Return (X, Y) of the center of cell containing provided text 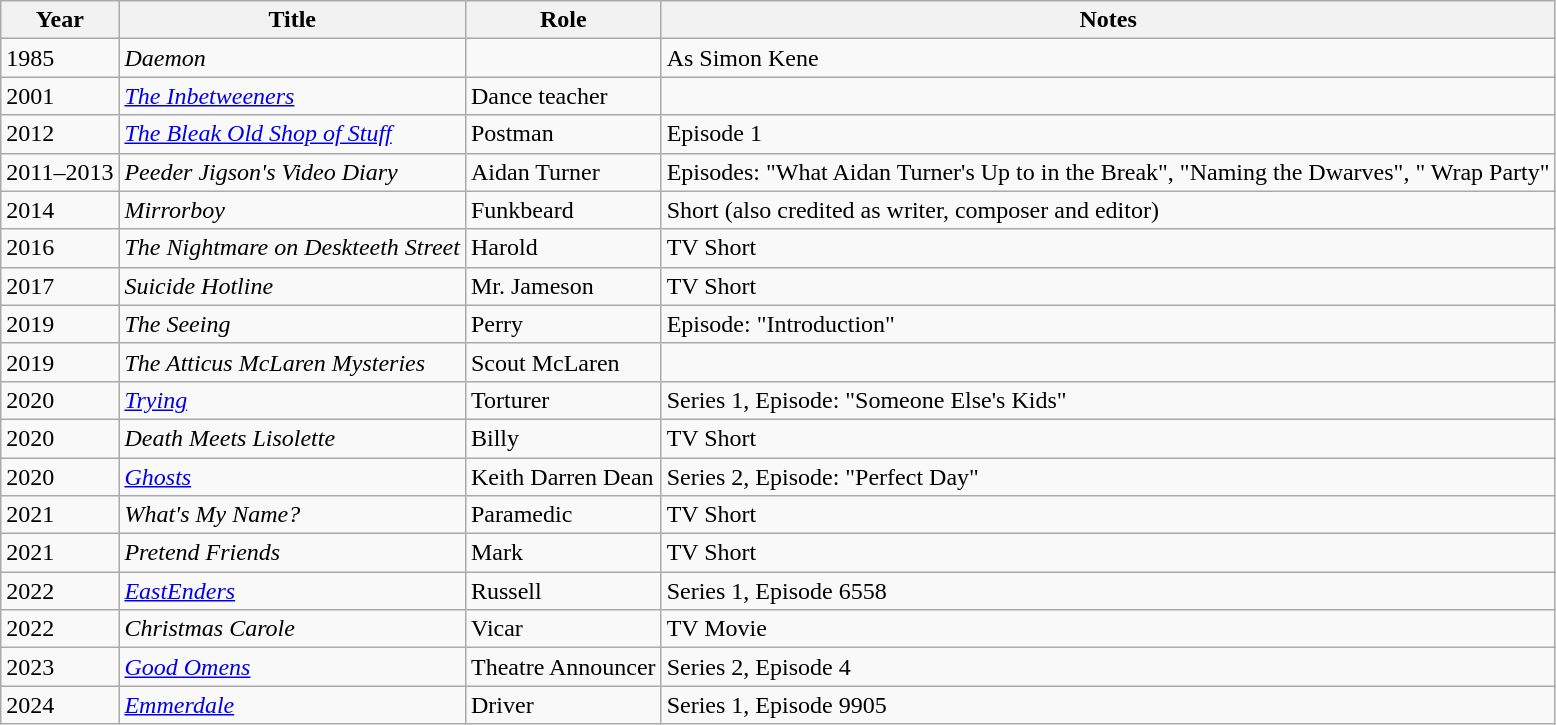
Daemon (292, 58)
2023 (60, 667)
Suicide Hotline (292, 286)
2016 (60, 248)
Good Omens (292, 667)
2024 (60, 705)
Mirrorboy (292, 210)
Episodes: "What Aidan Turner's Up to in the Break", "Naming the Dwarves", " Wrap Party" (1108, 172)
Scout McLaren (563, 362)
Series 1, Episode: "Someone Else's Kids" (1108, 400)
Russell (563, 591)
The Atticus McLaren Mysteries (292, 362)
Pretend Friends (292, 553)
Series 1, Episode 6558 (1108, 591)
Billy (563, 438)
Notes (1108, 20)
Trying (292, 400)
Mr. Jameson (563, 286)
1985 (60, 58)
Death Meets Lisolette (292, 438)
What's My Name? (292, 515)
Title (292, 20)
Harold (563, 248)
Perry (563, 324)
Paramedic (563, 515)
Episode: "Introduction" (1108, 324)
2014 (60, 210)
The Seeing (292, 324)
TV Movie (1108, 629)
Dance teacher (563, 96)
The Nightmare on Deskteeth Street (292, 248)
Christmas Carole (292, 629)
Aidan Turner (563, 172)
2011–2013 (60, 172)
2001 (60, 96)
2017 (60, 286)
Emmerdale (292, 705)
EastEnders (292, 591)
Theatre Announcer (563, 667)
Driver (563, 705)
Peeder Jigson's Video Diary (292, 172)
Role (563, 20)
Torturer (563, 400)
Series 1, Episode 9905 (1108, 705)
Series 2, Episode 4 (1108, 667)
Ghosts (292, 477)
Short (also credited as writer, composer and editor) (1108, 210)
As Simon Kene (1108, 58)
Series 2, Episode: "Perfect Day" (1108, 477)
Year (60, 20)
Postman (563, 134)
2012 (60, 134)
Funkbeard (563, 210)
Keith Darren Dean (563, 477)
Vicar (563, 629)
The Bleak Old Shop of Stuff (292, 134)
The Inbetweeners (292, 96)
Mark (563, 553)
Episode 1 (1108, 134)
